Identify which cell holds the provided text, then report its [x, y] central coordinate. 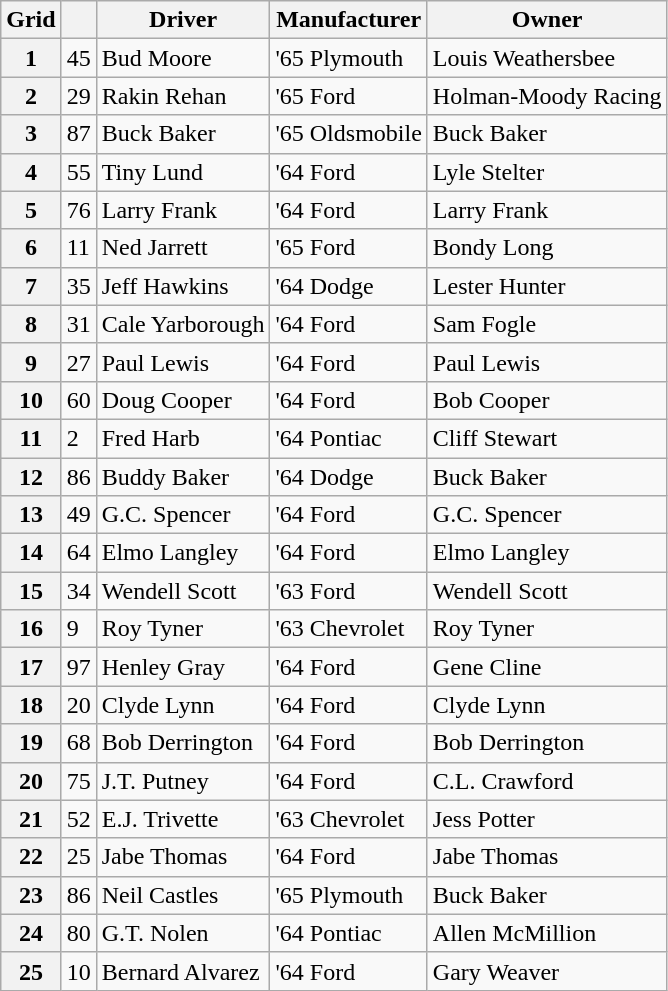
22 [31, 857]
45 [78, 58]
17 [31, 667]
Louis Weathersbee [547, 58]
C.L. Crawford [547, 781]
Grid [31, 20]
'65 Oldsmobile [348, 134]
60 [78, 400]
16 [31, 629]
4 [31, 172]
Sam Fogle [547, 324]
1 [31, 58]
Cliff Stewart [547, 438]
Allen McMillion [547, 933]
E.J. Trivette [183, 819]
Bob Cooper [547, 400]
31 [78, 324]
21 [31, 819]
G.T. Nolen [183, 933]
Henley Gray [183, 667]
18 [31, 705]
Jess Potter [547, 819]
76 [78, 210]
55 [78, 172]
29 [78, 96]
80 [78, 933]
Holman-Moody Racing [547, 96]
8 [31, 324]
'63 Ford [348, 591]
49 [78, 515]
7 [31, 286]
5 [31, 210]
Gary Weaver [547, 971]
27 [78, 362]
64 [78, 553]
Bernard Alvarez [183, 971]
Manufacturer [348, 20]
Doug Cooper [183, 400]
Buddy Baker [183, 477]
Lyle Stelter [547, 172]
Ned Jarrett [183, 248]
14 [31, 553]
6 [31, 248]
68 [78, 743]
97 [78, 667]
24 [31, 933]
Cale Yarborough [183, 324]
34 [78, 591]
Bondy Long [547, 248]
Neil Castles [183, 895]
13 [31, 515]
Rakin Rehan [183, 96]
Owner [547, 20]
Driver [183, 20]
19 [31, 743]
87 [78, 134]
35 [78, 286]
Gene Cline [547, 667]
52 [78, 819]
75 [78, 781]
Bud Moore [183, 58]
Lester Hunter [547, 286]
J.T. Putney [183, 781]
Fred Harb [183, 438]
12 [31, 477]
3 [31, 134]
15 [31, 591]
Tiny Lund [183, 172]
Jeff Hawkins [183, 286]
23 [31, 895]
